Identify which cell holds the provided text, then report its [X, Y] central coordinate. 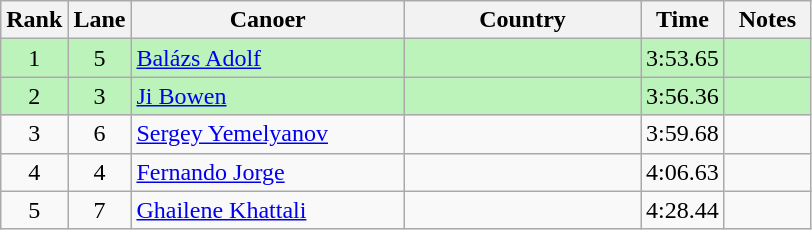
Notes [767, 20]
4:28.44 [683, 210]
Balázs Adolf [268, 58]
4:06.63 [683, 172]
7 [100, 210]
Ghailene Khattali [268, 210]
Lane [100, 20]
Time [683, 20]
2 [34, 96]
Ji Bowen [268, 96]
6 [100, 134]
1 [34, 58]
Country [522, 20]
3:56.36 [683, 96]
Canoer [268, 20]
Rank [34, 20]
3:59.68 [683, 134]
Sergey Yemelyanov [268, 134]
Fernando Jorge [268, 172]
3:53.65 [683, 58]
